Provide the [X, Y] coordinate of the cell's center where the given text is located.  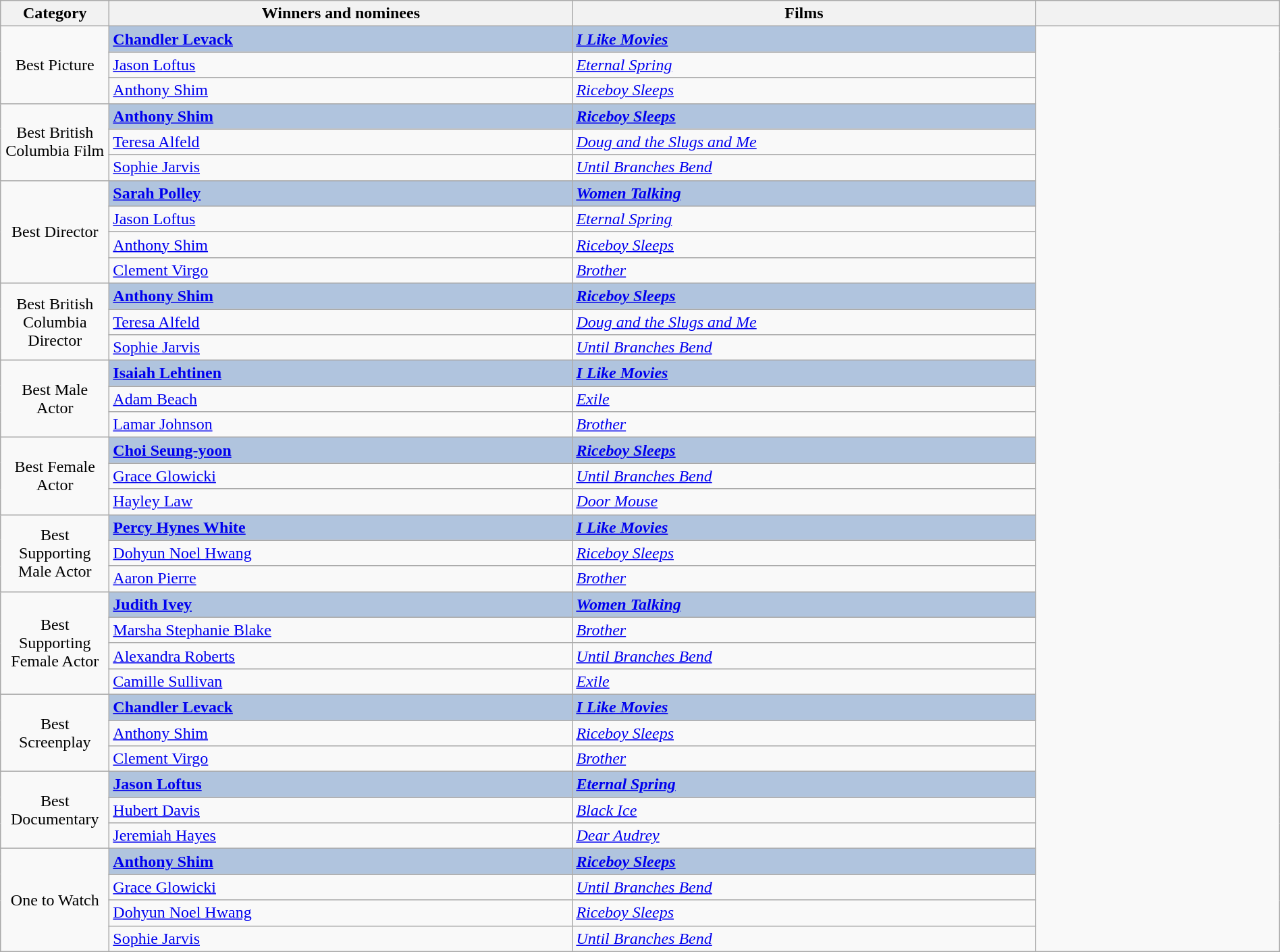
Hubert Davis [341, 810]
Alexandra Roberts [341, 656]
Best British Columbia Film [55, 142]
Marsha Stephanie Blake [341, 630]
One to Watch [55, 900]
Black Ice [804, 810]
Best Documentary [55, 810]
Category [55, 14]
Best Screenplay [55, 733]
Door Mouse [804, 502]
Aaron Pierre [341, 579]
Choi Seung-yoon [341, 450]
Adam Beach [341, 399]
Winners and nominees [341, 14]
Best Supporting Male Actor [55, 553]
Lamar Johnson [341, 425]
Dear Audrey [804, 836]
Films [804, 14]
Jeremiah Hayes [341, 836]
Judith Ivey [341, 604]
Best Director [55, 232]
Sarah Polley [341, 193]
Best Female Actor [55, 476]
Isaiah Lehtinen [341, 373]
Camille Sullivan [341, 681]
Percy Hynes White [341, 527]
Hayley Law [341, 502]
Best Picture [55, 65]
Best Male Actor [55, 399]
Best Supporting Female Actor [55, 643]
Best British Columbia Director [55, 321]
